Return the (x, y) coordinate for the center point of the cell that contains the specified text.  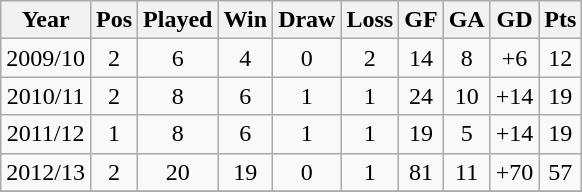
Year (46, 20)
2009/10 (46, 58)
14 (421, 58)
GF (421, 20)
10 (466, 96)
11 (466, 172)
Win (246, 20)
Draw (307, 20)
12 (560, 58)
Pos (114, 20)
+6 (514, 58)
Pts (560, 20)
2012/13 (46, 172)
Played (178, 20)
5 (466, 134)
GD (514, 20)
2010/11 (46, 96)
81 (421, 172)
Loss (370, 20)
4 (246, 58)
2011/12 (46, 134)
24 (421, 96)
57 (560, 172)
20 (178, 172)
+70 (514, 172)
GA (466, 20)
